Return the (X, Y) coordinate for the center point of the cell that contains the specified text.  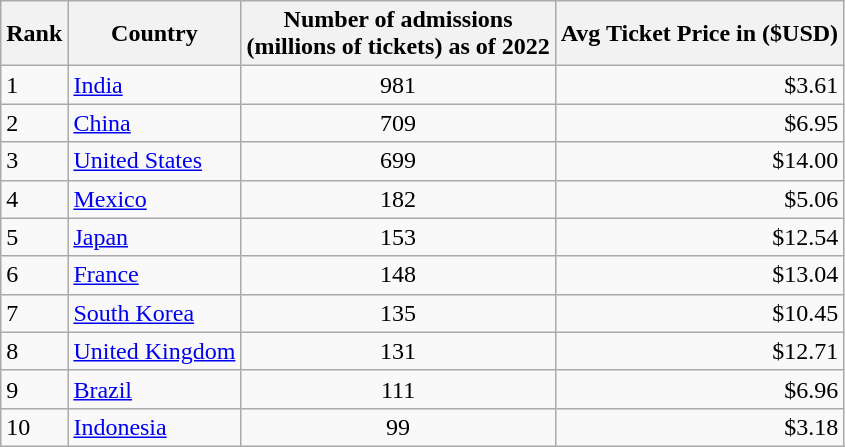
7 (34, 313)
United Kingdom (154, 351)
South Korea (154, 313)
United States (154, 161)
Country (154, 34)
699 (398, 161)
$6.95 (699, 123)
Mexico (154, 199)
China (154, 123)
$12.71 (699, 351)
9 (34, 389)
India (154, 85)
182 (398, 199)
10 (34, 427)
Avg Ticket Price in ($USD) (699, 34)
$10.45 (699, 313)
2 (34, 123)
Japan (154, 237)
Indonesia (154, 427)
153 (398, 237)
$3.61 (699, 85)
99 (398, 427)
981 (398, 85)
$5.06 (699, 199)
3 (34, 161)
$3.18 (699, 427)
Rank (34, 34)
131 (398, 351)
5 (34, 237)
$6.96 (699, 389)
8 (34, 351)
6 (34, 275)
$14.00 (699, 161)
$12.54 (699, 237)
Number of admissions(millions of tickets) as of 2022 (398, 34)
709 (398, 123)
$13.04 (699, 275)
France (154, 275)
4 (34, 199)
135 (398, 313)
148 (398, 275)
1 (34, 85)
Brazil (154, 389)
111 (398, 389)
